Output the [X, Y] coordinate of the center of the cell containing the given text.  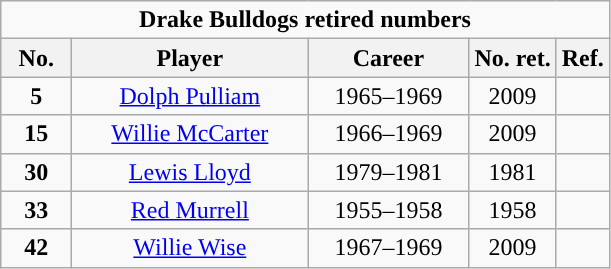
Career [388, 58]
1979–1981 [388, 172]
Red Murrell [190, 210]
5 [36, 96]
1955–1958 [388, 210]
Player [190, 58]
Dolph Pulliam [190, 96]
Lewis Lloyd [190, 172]
30 [36, 172]
1958 [512, 210]
42 [36, 248]
Drake Bulldogs retired numbers [305, 20]
Ref. [582, 58]
No. ret. [512, 58]
15 [36, 134]
Willie Wise [190, 248]
1965–1969 [388, 96]
Willie McCarter [190, 134]
1967–1969 [388, 248]
1981 [512, 172]
1966–1969 [388, 134]
33 [36, 210]
No. [36, 58]
